Pinpoint the cell where the given text exists, returning its [x, y] midpoint coordinate. 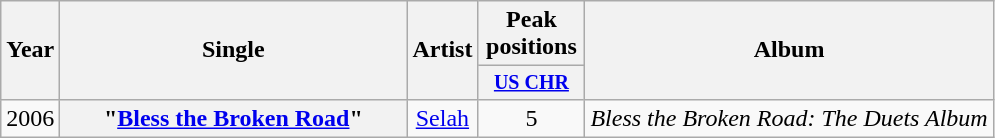
Year [30, 50]
Single [234, 50]
Peak positions [532, 34]
Selah [442, 118]
Artist [442, 50]
2006 [30, 118]
Album [789, 50]
5 [532, 118]
US CHR [532, 82]
"Bless the Broken Road" [234, 118]
Bless the Broken Road: The Duets Album [789, 118]
